Determine the [x, y] coordinate at the center of the cell enclosing the given text.  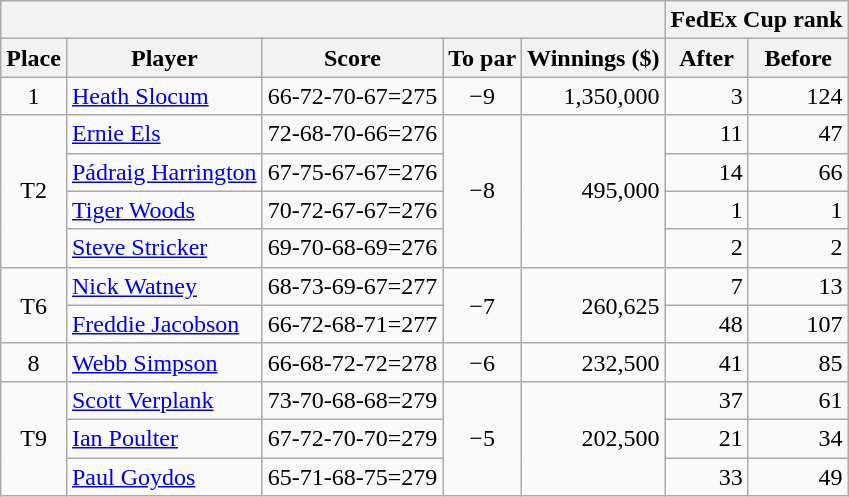
1,350,000 [594, 96]
202,500 [594, 438]
T6 [34, 305]
Player [164, 58]
37 [706, 400]
49 [798, 477]
69-70-68-69=276 [352, 248]
72-68-70-66=276 [352, 134]
Paul Goydos [164, 477]
107 [798, 324]
Heath Slocum [164, 96]
8 [34, 362]
48 [706, 324]
124 [798, 96]
66-68-72-72=278 [352, 362]
Webb Simpson [164, 362]
Ernie Els [164, 134]
13 [798, 286]
85 [798, 362]
232,500 [594, 362]
To par [482, 58]
Score [352, 58]
33 [706, 477]
−8 [482, 191]
73-70-68-68=279 [352, 400]
70-72-67-67=276 [352, 210]
21 [706, 438]
Before [798, 58]
67-72-70-70=279 [352, 438]
Steve Stricker [164, 248]
41 [706, 362]
Pádraig Harrington [164, 172]
−7 [482, 305]
−5 [482, 438]
495,000 [594, 191]
T9 [34, 438]
66-72-68-71=277 [352, 324]
66-72-70-67=275 [352, 96]
34 [798, 438]
61 [798, 400]
Place [34, 58]
Freddie Jacobson [164, 324]
47 [798, 134]
Nick Watney [164, 286]
14 [706, 172]
T2 [34, 191]
Scott Verplank [164, 400]
11 [706, 134]
Tiger Woods [164, 210]
68-73-69-67=277 [352, 286]
3 [706, 96]
−6 [482, 362]
FedEx Cup rank [756, 20]
65-71-68-75=279 [352, 477]
−9 [482, 96]
Ian Poulter [164, 438]
66 [798, 172]
7 [706, 286]
67-75-67-67=276 [352, 172]
260,625 [594, 305]
After [706, 58]
Winnings ($) [594, 58]
